Extract the (X, Y) coordinate from the center of the cell holding the provided text.  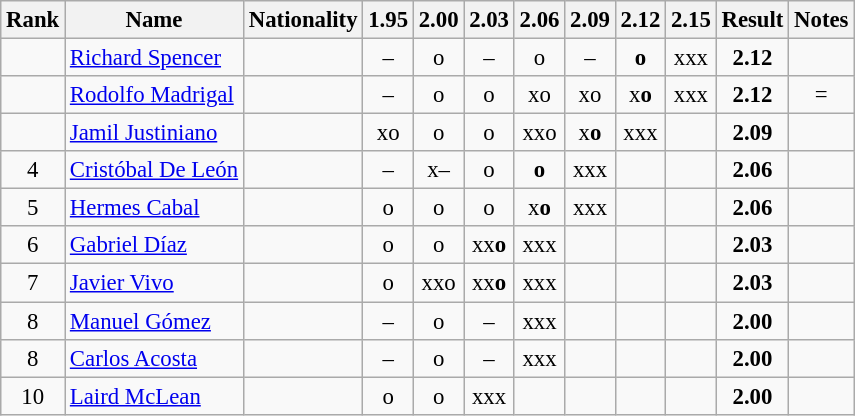
6 (33, 245)
Hermes Cabal (154, 208)
x– (438, 170)
Nationality (302, 20)
7 (33, 283)
Richard Spencer (154, 58)
4 (33, 170)
Javier Vivo (154, 283)
2.15 (691, 20)
1.95 (388, 20)
5 (33, 208)
Notes (822, 20)
Rodolfo Madrigal (154, 95)
10 (33, 396)
Rank (33, 20)
Name (154, 20)
Manuel Gómez (154, 321)
Jamil Justiniano (154, 133)
Cristóbal De León (154, 170)
Result (752, 20)
Gabriel Díaz (154, 245)
= (822, 95)
Laird McLean (154, 396)
Carlos Acosta (154, 358)
